Detect which cell encompasses the target text, then output its (X, Y) center coordinate. 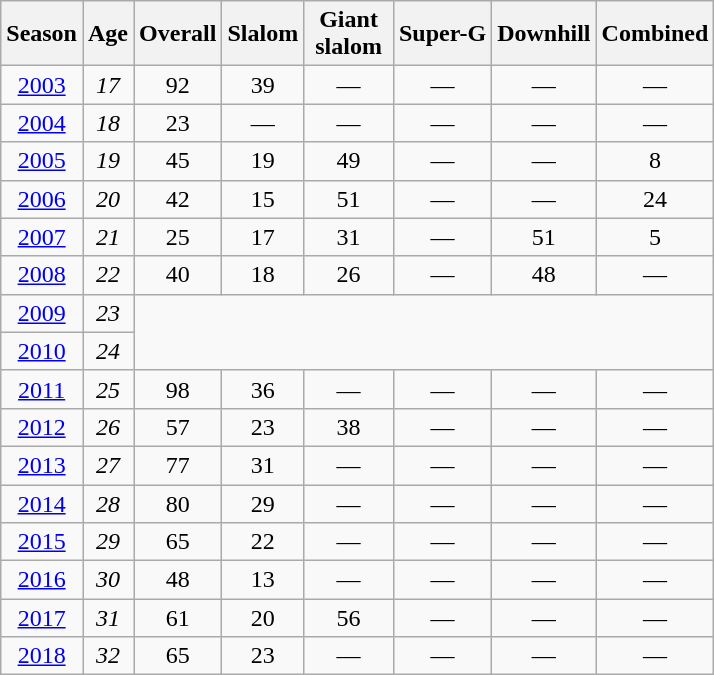
2006 (42, 199)
92 (178, 85)
2008 (42, 275)
61 (178, 618)
15 (263, 199)
Overall (178, 34)
2014 (42, 503)
57 (178, 427)
Age (108, 34)
13 (263, 580)
42 (178, 199)
2010 (42, 351)
32 (108, 656)
5 (655, 237)
40 (178, 275)
Super-G (442, 34)
2015 (42, 542)
21 (108, 237)
56 (349, 618)
2003 (42, 85)
2005 (42, 161)
2018 (42, 656)
30 (108, 580)
2009 (42, 313)
2007 (42, 237)
2013 (42, 465)
2017 (42, 618)
Combined (655, 34)
Downhill (544, 34)
39 (263, 85)
36 (263, 389)
Giant slalom (349, 34)
2011 (42, 389)
27 (108, 465)
45 (178, 161)
Season (42, 34)
49 (349, 161)
2012 (42, 427)
2004 (42, 123)
98 (178, 389)
28 (108, 503)
38 (349, 427)
2016 (42, 580)
8 (655, 161)
80 (178, 503)
77 (178, 465)
Slalom (263, 34)
